Return the [x, y] coordinate for the center point of the cell that contains the specified text.  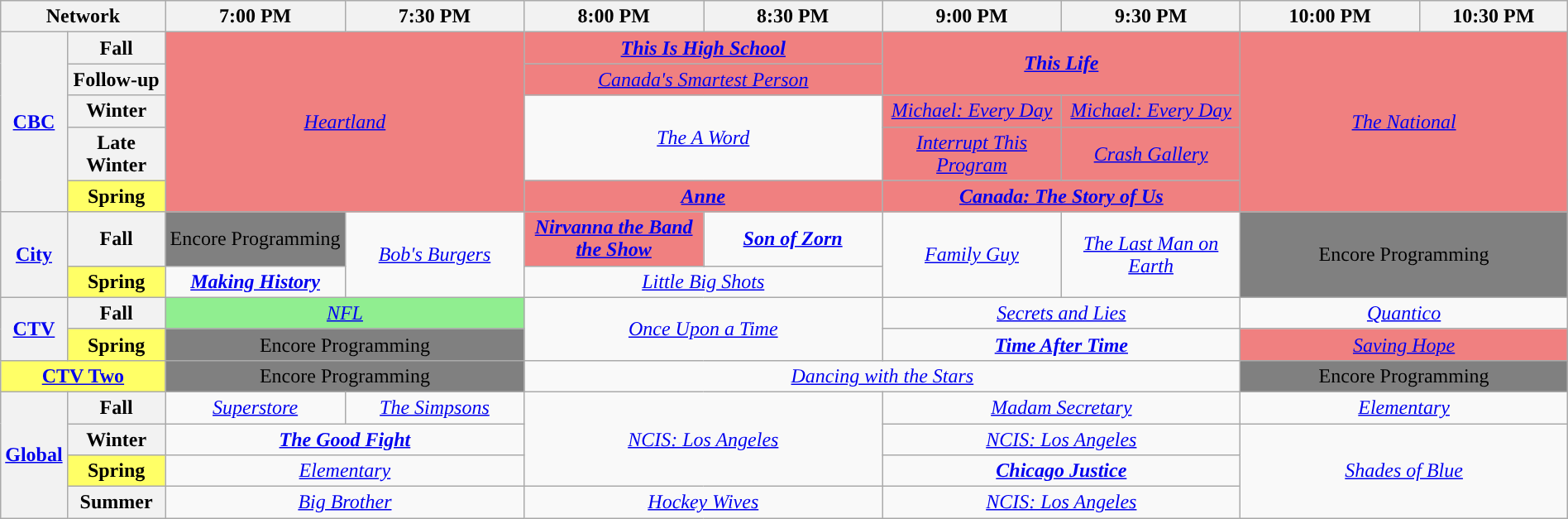
CBC [34, 123]
8:00 PM [614, 17]
Madam Secretary [1062, 407]
Little Big Shots [703, 281]
Follow-up [116, 79]
Big Brother [345, 502]
Summer [116, 502]
CTV [34, 329]
Once Upon a Time [703, 329]
Saving Hope [1404, 344]
Time After Time [1062, 344]
Family Guy [973, 255]
The A Word [703, 137]
Hockey Wives [703, 502]
Bob's Burgers [435, 255]
Superstore [255, 407]
10:30 PM [1494, 17]
Network [83, 17]
City [34, 255]
7:30 PM [435, 17]
10:00 PM [1330, 17]
7:00 PM [255, 17]
Late Winter [116, 154]
Shades of Blue [1404, 471]
The Simpsons [435, 407]
Secrets and Lies [1062, 313]
Crash Gallery [1151, 154]
Anne [703, 196]
Canada: The Story of Us [1062, 196]
The Last Man on Earth [1151, 255]
Canada's Smartest Person [703, 79]
NFL [345, 313]
9:30 PM [1151, 17]
Nirvanna the Band the Show [614, 238]
Global [34, 454]
Dancing with the Stars [882, 376]
Quantico [1404, 313]
Making History [255, 281]
Heartland [345, 123]
Interrupt This Program [973, 154]
The Good Fight [345, 440]
The National [1404, 123]
CTV Two [83, 376]
9:00 PM [973, 17]
Chicago Justice [1062, 471]
Son of Zorn [792, 238]
8:30 PM [792, 17]
This Life [1062, 64]
This Is High School [703, 48]
